Pinpoint the cell where the given text exists, returning its [x, y] midpoint coordinate. 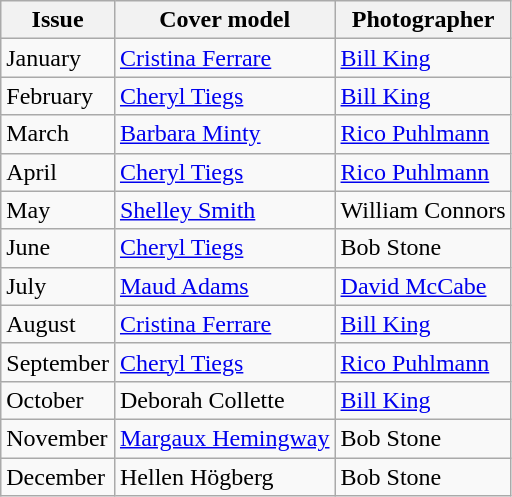
Margaux Hemingway [224, 438]
March [58, 134]
Maud Adams [224, 286]
David McCabe [423, 286]
November [58, 438]
Hellen Högberg [224, 477]
Barbara Minty [224, 134]
August [58, 324]
February [58, 96]
Deborah Collette [224, 400]
Issue [58, 20]
January [58, 58]
Photographer [423, 20]
Cover model [224, 20]
William Connors [423, 210]
June [58, 248]
April [58, 172]
Shelley Smith [224, 210]
September [58, 362]
October [58, 400]
December [58, 477]
May [58, 210]
July [58, 286]
